Capture the cell that displays the provided text and extract its [x, y] central coordinate. 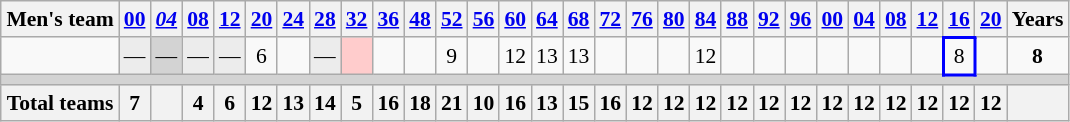
10 [484, 104]
96 [801, 19]
36 [388, 19]
92 [769, 19]
32 [357, 19]
Years [1038, 19]
52 [452, 19]
9 [452, 56]
24 [293, 19]
Men's team [60, 19]
48 [420, 19]
7 [135, 104]
4 [198, 104]
68 [579, 19]
72 [610, 19]
18 [420, 104]
15 [579, 104]
56 [484, 19]
76 [642, 19]
28 [325, 19]
84 [706, 19]
80 [674, 19]
14 [325, 104]
88 [737, 19]
21 [452, 104]
Total teams [60, 104]
60 [515, 19]
64 [547, 19]
5 [357, 104]
